Find where the given text appears and provide that cell's center as [X, Y] coordinate. 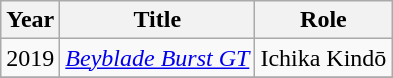
Ichika Kindō [324, 58]
Beyblade Burst GT [158, 58]
2019 [30, 58]
Year [30, 20]
Role [324, 20]
Title [158, 20]
